Scan for the cell matching the given text and deliver its [x, y] coordinate at center. 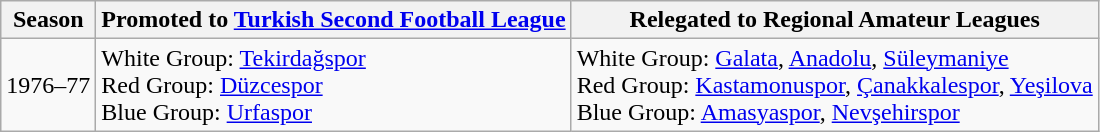
White Group: Galata, Anadolu, SüleymaniyeRed Group: Kastamonuspor, Çanakkalespor, YeşilovaBlue Group: Amasyaspor, Nevşehirspor [834, 85]
1976–77 [48, 85]
Relegated to Regional Amateur Leagues [834, 20]
Promoted to Turkish Second Football League [334, 20]
White Group: TekirdağsporRed Group: DüzcesporBlue Group: Urfaspor [334, 85]
Season [48, 20]
